Output the [X, Y] coordinate of the center of the cell containing the given text.  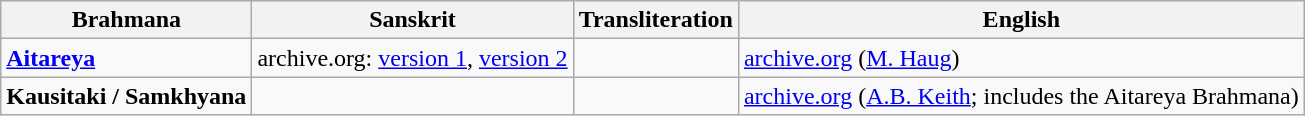
English [1021, 20]
Brahmana [126, 20]
Aitareya [126, 58]
Kausitaki / Samkhyana [126, 96]
Sanskrit [412, 20]
archive.org (M. Haug) [1021, 58]
Transliteration [656, 20]
archive.org (A.B. Keith; includes the Aitareya Brahmana) [1021, 96]
archive.org: version 1, version 2 [412, 58]
